Capture the cell that displays the provided text and extract its (x, y) central coordinate. 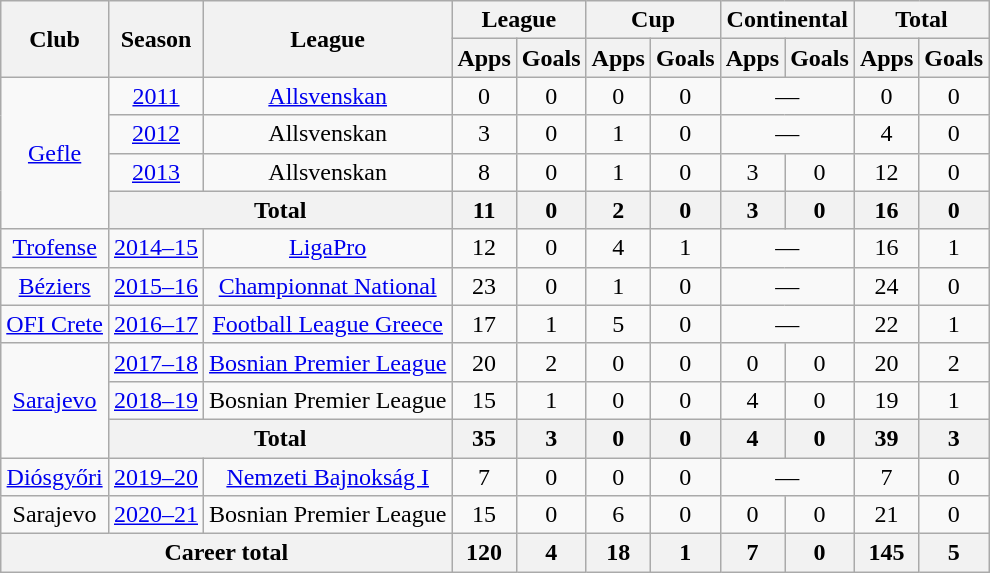
Season (156, 39)
OFI Crete (55, 324)
Championnat National (328, 286)
Football League Greece (328, 324)
Gefle (55, 153)
Continental (787, 20)
2012 (156, 134)
24 (886, 286)
Diósgyőri (55, 477)
145 (886, 553)
2017–18 (156, 362)
2015–16 (156, 286)
6 (618, 515)
Trofense (55, 248)
LigaPro (328, 248)
Career total (226, 553)
2013 (156, 172)
2011 (156, 96)
2019–20 (156, 477)
21 (886, 515)
23 (484, 286)
2014–15 (156, 248)
19 (886, 400)
2016–17 (156, 324)
11 (484, 210)
39 (886, 438)
Club (55, 39)
8 (484, 172)
2020–21 (156, 515)
35 (484, 438)
Béziers (55, 286)
Cup (653, 20)
22 (886, 324)
120 (484, 553)
Nemzeti Bajnokság I (328, 477)
2018–19 (156, 400)
18 (618, 553)
17 (484, 324)
